Identify which cell holds the provided text, then report its (x, y) central coordinate. 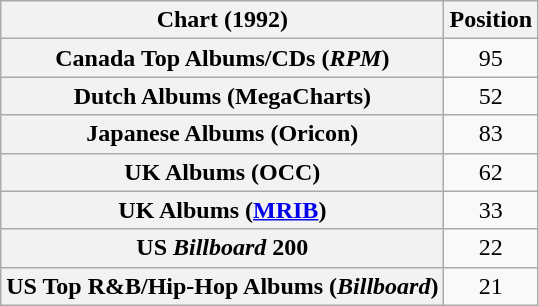
Canada Top Albums/CDs (RPM) (222, 58)
33 (491, 210)
Japanese Albums (Oricon) (222, 134)
UK Albums (OCC) (222, 172)
UK Albums (MRIB) (222, 210)
22 (491, 248)
Chart (1992) (222, 20)
83 (491, 134)
52 (491, 96)
95 (491, 58)
US Top R&B/Hip-Hop Albums (Billboard) (222, 286)
Position (491, 20)
62 (491, 172)
21 (491, 286)
US Billboard 200 (222, 248)
Dutch Albums (MegaCharts) (222, 96)
